Search for the cell housing the specified text and yield its (X, Y) center coordinate. 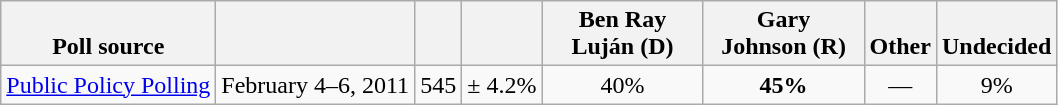
9% (996, 85)
45% (784, 85)
— (900, 85)
February 4–6, 2011 (316, 85)
Public Policy Polling (108, 85)
Other (900, 34)
40% (622, 85)
Undecided (996, 34)
± 4.2% (502, 85)
GaryJohnson (R) (784, 34)
Poll source (108, 34)
545 (438, 85)
Ben RayLuján (D) (622, 34)
